Provide the [X, Y] coordinate of the cell's center where the given text is located.  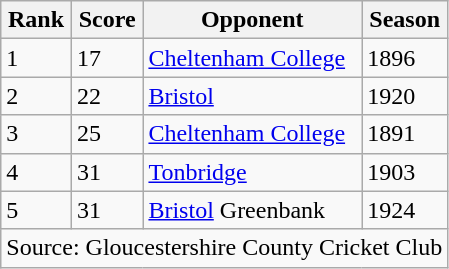
Source: Gloucestershire County Cricket Club [224, 248]
25 [107, 134]
1 [36, 58]
1920 [405, 96]
Bristol Greenbank [252, 210]
Opponent [252, 20]
22 [107, 96]
Score [107, 20]
17 [107, 58]
5 [36, 210]
1896 [405, 58]
1891 [405, 134]
1903 [405, 172]
Rank [36, 20]
Bristol [252, 96]
Tonbridge [252, 172]
1924 [405, 210]
2 [36, 96]
Season [405, 20]
4 [36, 172]
3 [36, 134]
